Find where the given text appears and provide that cell's center as [x, y] coordinate. 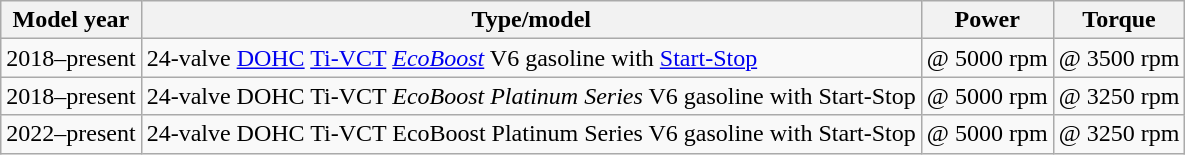
Power [987, 20]
@ 3500 rpm [1119, 58]
24-valve DOHC Ti-VCT EcoBoost V6 gasoline with Start-Stop [531, 58]
2022–present [71, 134]
Model year [71, 20]
Type/model [531, 20]
Torque [1119, 20]
